Extract the [X, Y] coordinate from the center of the cell holding the provided text.  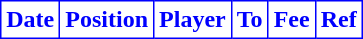
Player [193, 20]
Date [30, 20]
Ref [338, 20]
Fee [292, 20]
To [250, 20]
Position [107, 20]
